Locate the cell with the specified text and output its (X, Y) center coordinate. 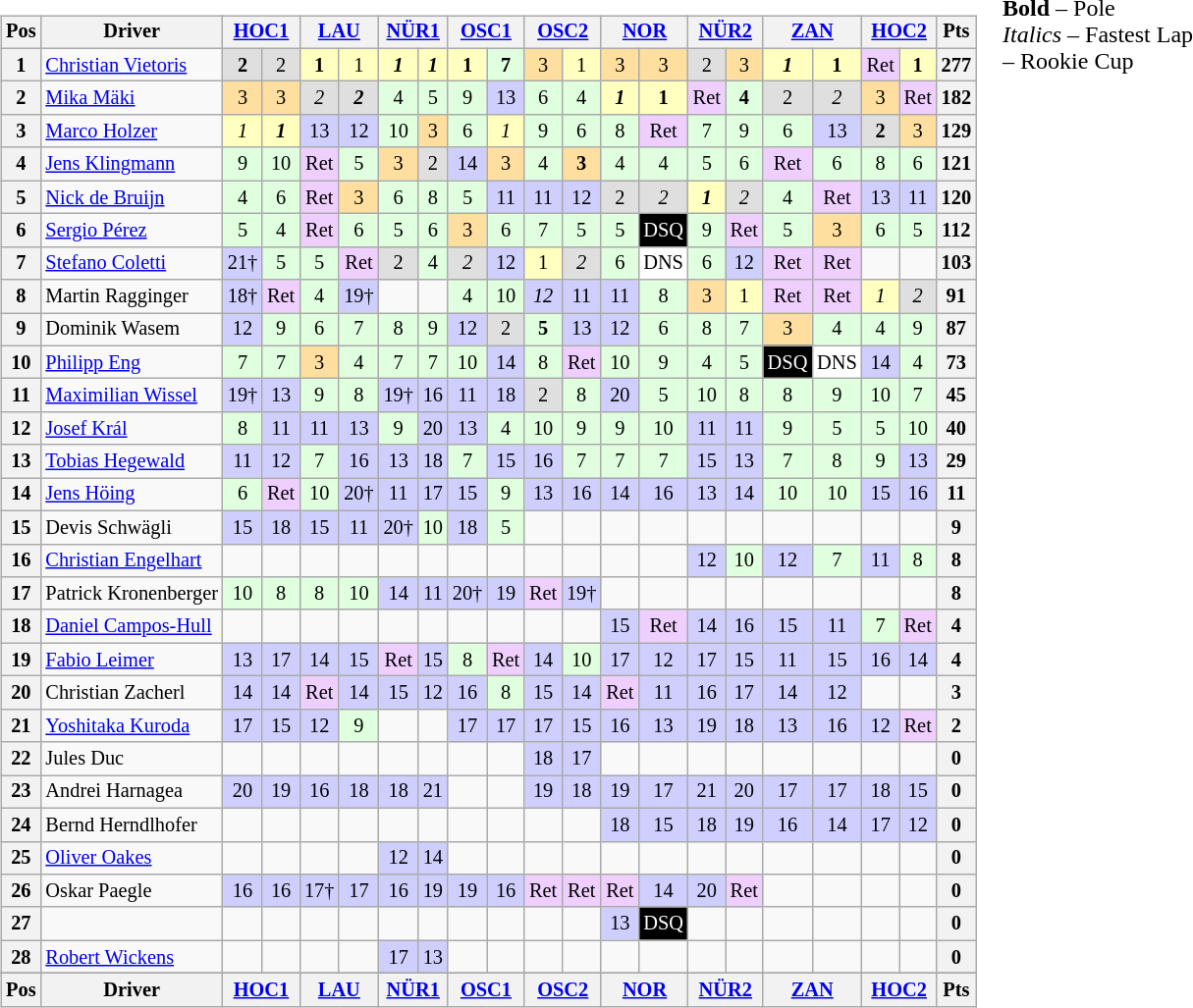
45 (956, 396)
Tobias Hegewald (132, 461)
129 (956, 132)
27 (21, 924)
182 (956, 98)
Christian Vietoris (132, 65)
Christian Engelhart (132, 560)
277 (956, 65)
Stefano Coletti (132, 263)
121 (956, 164)
Devis Schwägli (132, 527)
Andrei Harnagea (132, 792)
29 (956, 461)
Patrick Kronenberger (132, 594)
22 (21, 759)
24 (21, 824)
26 (21, 891)
91 (956, 296)
Yoshitaka Kuroda (132, 725)
Oskar Paegle (132, 891)
Daniel Campos-Hull (132, 626)
87 (956, 330)
17† (319, 891)
Christian Zacherl (132, 693)
Josef Král (132, 429)
120 (956, 197)
Maximilian Wissel (132, 396)
Oliver Oakes (132, 858)
Marco Holzer (132, 132)
Dominik Wasem (132, 330)
112 (956, 231)
Jules Duc (132, 759)
Philipp Eng (132, 362)
Bernd Herndlhofer (132, 824)
Jens Klingmann (132, 164)
Robert Wickens (132, 957)
Nick de Bruijn (132, 197)
103 (956, 263)
23 (21, 792)
18† (243, 296)
Fabio Leimer (132, 660)
73 (956, 362)
28 (21, 957)
25 (21, 858)
Martin Ragginger (132, 296)
Mika Mäki (132, 98)
21† (243, 263)
40 (956, 429)
Sergio Pérez (132, 231)
Jens Höing (132, 495)
